Return the (X, Y) coordinate for the center point of the cell that contains the specified text.  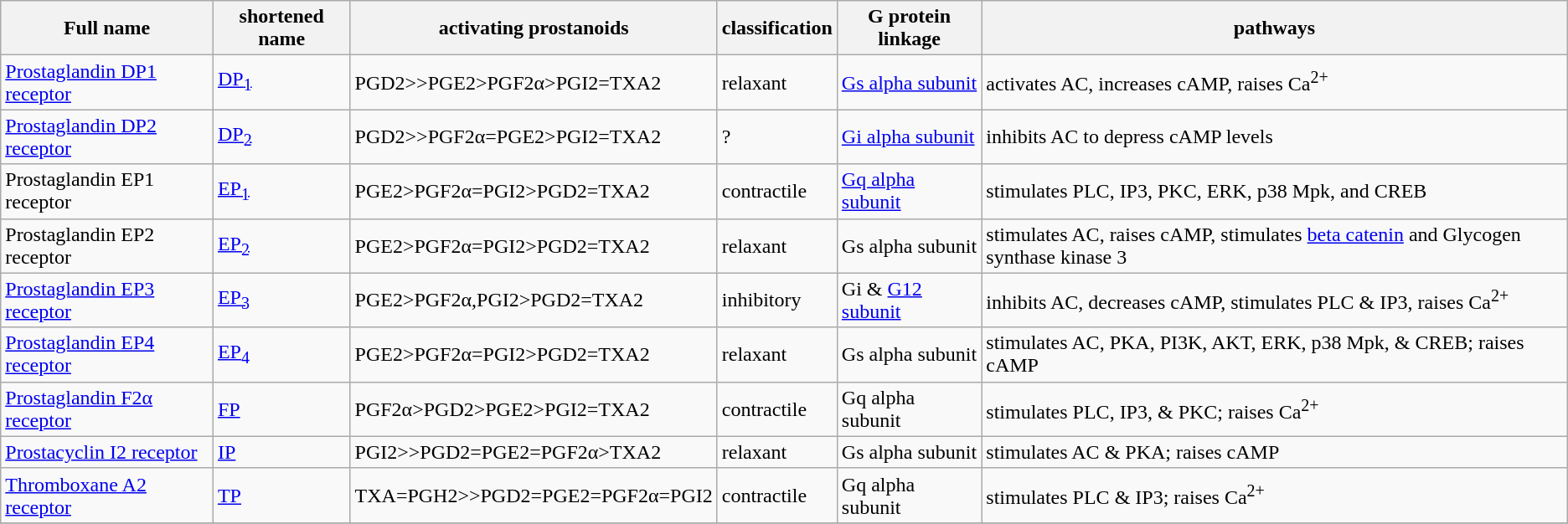
PGI2>>PGD2=PGE2=PGF2α>TXA2 (534, 452)
Gi & G12 subunit (909, 300)
IP (281, 452)
inhibits AC, decreases cAMP, stimulates PLC & IP3, raises Ca2+ (1275, 300)
Prostacyclin I2 receptor (107, 452)
Prostaglandin DP2 receptor (107, 137)
TP (281, 496)
stimulates PLC, IP3, & PKC; raises Ca2+ (1275, 408)
PGF2α>PGD2>PGE2>PGI2=TXA2 (534, 408)
inhibitory (777, 300)
Full name (107, 28)
stimulates PLC & IP3; raises Ca2+ (1275, 496)
stimulates AC, PKA, PI3K, AKT, ERK, p38 Mpk, & CREB; raises cAMP (1275, 355)
TXA=PGH2>>PGD2=PGE2=PGF2α=PGI2 (534, 496)
FP (281, 408)
? (777, 137)
activating prostanoids (534, 28)
Prostaglandin DP1 receptor (107, 82)
EP2 (281, 246)
stimulates AC & PKA; raises cAMP (1275, 452)
classification (777, 28)
stimulates PLC, IP3, PKC, ERK, p38 Mpk, and CREB (1275, 191)
Gi alpha subunit (909, 137)
inhibits AC to depress cAMP levels (1275, 137)
G protein linkage (909, 28)
PGD2>>PGF2α=PGE2>PGI2=TXA2 (534, 137)
pathways (1275, 28)
Thromboxane A2 receptor (107, 496)
EP3 (281, 300)
DP1 (281, 82)
stimulates AC, raises cAMP, stimulates beta catenin and Glycogen synthase kinase 3 (1275, 246)
PGD2>>PGE2>PGF2α>PGI2=TXA2 (534, 82)
DP2 (281, 137)
shortened name (281, 28)
Prostaglandin EP2 receptor (107, 246)
PGE2>PGF2α,PGI2>PGD2=TXA2 (534, 300)
EP1 (281, 191)
EP4 (281, 355)
Prostaglandin F2α receptor (107, 408)
Prostaglandin EP3 receptor (107, 300)
activates AC, increases cAMP, raises Ca2+ (1275, 82)
Prostaglandin EP1 receptor (107, 191)
Prostaglandin EP4 receptor (107, 355)
